Pinpoint the cell where the given text exists, returning its [x, y] midpoint coordinate. 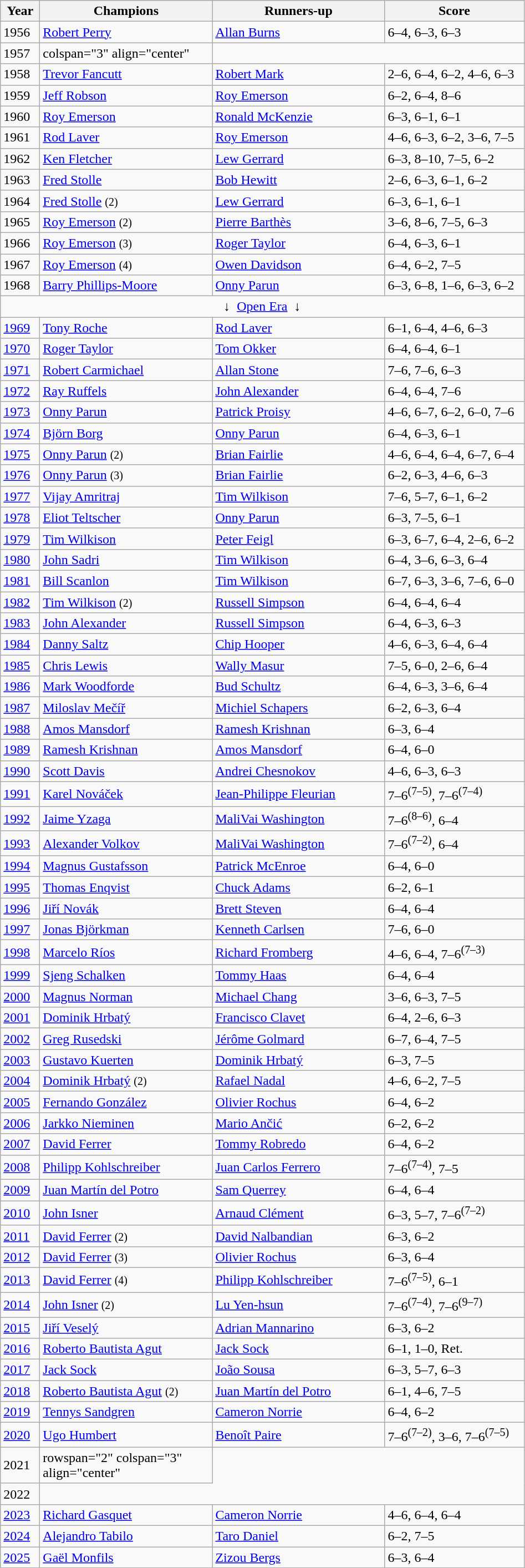
Chuck Adams [298, 887]
1998 [20, 953]
1999 [20, 976]
1989 [20, 750]
Mario Ančić [298, 1123]
Roy Emerson (2) [126, 222]
Jonas Björkman [126, 930]
Chip Hooper [298, 645]
2022 [20, 1494]
Brett Steven [298, 909]
Kenneth Carlsen [298, 930]
4–6, 6–4, 7–6(7–3) [455, 953]
6–7, 6–3, 3–6, 7–6, 6–0 [455, 581]
6–2, 6–4, 8–6 [455, 95]
Lu Yen-hsun [298, 1305]
David Ferrer [126, 1144]
Bob Hewitt [298, 180]
1990 [20, 771]
6–2, 7–5 [455, 1536]
6–2, 6–2 [455, 1123]
Ken Fletcher [126, 159]
Tommy Robredo [298, 1144]
1961 [20, 138]
1962 [20, 159]
4–6, 6–7, 6–2, 6–0, 7–6 [455, 412]
2018 [20, 1391]
Arnaud Clément [298, 1214]
Jiří Veselý [126, 1327]
2006 [20, 1123]
7–6(7–5), 7–6(7–4) [455, 794]
6–3, 5–7, 6–3 [455, 1370]
Tom Okker [298, 349]
2016 [20, 1349]
1975 [20, 454]
1971 [20, 370]
4–6, 6–2, 7–5 [455, 1081]
4–6, 6–3, 6–4, 6–4 [455, 645]
6–2, 6–1 [455, 887]
Roberto Bautista Agut (2) [126, 1391]
1991 [20, 794]
6–1, 4–6, 7–5 [455, 1391]
1995 [20, 887]
Jiří Novák [126, 909]
1997 [20, 930]
6–3, 6–7, 6–4, 2–6, 6–2 [455, 539]
David Ferrer (4) [126, 1280]
Zizou Bergs [298, 1557]
Score [455, 11]
Onny Parun (3) [126, 475]
Björn Borg [126, 433]
1986 [20, 687]
Jérôme Golmard [298, 1039]
1956 [20, 32]
Champions [126, 11]
Patrick McEnroe [298, 866]
Danny Saltz [126, 645]
Adrian Mannarino [298, 1327]
Michiel Schapers [298, 708]
Tennys Sandgren [126, 1412]
Tommy Haas [298, 976]
Richard Gasquet [126, 1515]
2007 [20, 1144]
rowspan="2" colspan="3" align="center" [126, 1465]
Tim Wilkison (2) [126, 602]
Roy Emerson (4) [126, 265]
Ugo Humbert [126, 1435]
2010 [20, 1214]
Ray Ruffels [126, 391]
2–6, 6–3, 6–1, 6–2 [455, 180]
6–2, 6–3, 4–6, 6–3 [455, 475]
1959 [20, 95]
Fred Stolle [126, 180]
John Isner [126, 1214]
2004 [20, 1081]
1987 [20, 708]
7–6(7–2), 6–4 [455, 843]
7–6, 7–6, 6–3 [455, 370]
Andrei Chesnokov [298, 771]
Patrick Proisy [298, 412]
1996 [20, 909]
David Ferrer (2) [126, 1236]
1964 [20, 201]
Year [20, 11]
Miloslav Mečíř [126, 708]
Robert Carmichael [126, 370]
1981 [20, 581]
Barry Phillips-Moore [126, 286]
7–6(8–6), 6–4 [455, 819]
2008 [20, 1167]
2019 [20, 1412]
↓ Open Era ↓ [262, 307]
2025 [20, 1557]
John Sadri [126, 560]
1977 [20, 496]
Bill Scanlon [126, 581]
Taro Daniel [298, 1536]
Ronald McKenzie [298, 116]
Magnus Gustafsson [126, 866]
Fred Stolle (2) [126, 201]
Mark Woodforde [126, 687]
2009 [20, 1190]
Gaël Monfils [126, 1557]
6–3, 8–10, 7–5, 6–2 [455, 159]
David Nalbandian [298, 1236]
7–6(7–4), 7–5 [455, 1167]
Greg Rusedski [126, 1039]
6–4, 6–4, 6–1 [455, 349]
Bud Schultz [298, 687]
1984 [20, 645]
1965 [20, 222]
2011 [20, 1236]
6–4, 6–4, 6–4 [455, 602]
Trevor Fancutt [126, 74]
Sjeng Schalken [126, 976]
6–3, 5–7, 7–6(7–2) [455, 1214]
Michael Chang [298, 997]
colspan="3" align="center" [126, 53]
1979 [20, 539]
1958 [20, 74]
Jeff Robson [126, 95]
7–6, 5–7, 6–1, 6–2 [455, 496]
6–2, 6–3, 6–4 [455, 708]
1970 [20, 349]
Rafael Nadal [298, 1081]
Benoît Paire [298, 1435]
Marcelo Ríos [126, 953]
6–4, 6–3, 3–6, 6–4 [455, 687]
Richard Fromberg [298, 953]
6–1, 1–0, Ret. [455, 1349]
Sam Querrey [298, 1190]
Alexander Volkov [126, 843]
3–6, 6–3, 7–5 [455, 997]
6–4, 3–6, 6–3, 6–4 [455, 560]
Fernando González [126, 1102]
1993 [20, 843]
7–6, 6–0 [455, 930]
1992 [20, 819]
1957 [20, 53]
Alejandro Tabilo [126, 1536]
1967 [20, 265]
2021 [20, 1465]
David Ferrer (3) [126, 1257]
4–6, 6–3, 6–3 [455, 771]
4–6, 6–3, 6–2, 3–6, 7–5 [455, 138]
Robert Mark [298, 74]
6–3, 7–5, 6–1 [455, 517]
7–5, 6–0, 2–6, 6–4 [455, 666]
2015 [20, 1327]
6–4, 2–6, 6–3 [455, 1018]
2002 [20, 1039]
Jean-Philippe Fleurian [298, 794]
4–6, 6–4, 6–4, 6–7, 6–4 [455, 454]
John Isner (2) [126, 1305]
2–6, 6–4, 6–2, 4–6, 6–3 [455, 74]
Runners-up [298, 11]
Tony Roche [126, 328]
1966 [20, 243]
Gustavo Kuerten [126, 1060]
Allan Burns [298, 32]
6–4, 6–2, 7–5 [455, 265]
Jaime Yzaga [126, 819]
2005 [20, 1102]
2012 [20, 1257]
1973 [20, 412]
Onny Parun (2) [126, 454]
7–6(7–2), 3–6, 7–6(7–5) [455, 1435]
6–3, 6–8, 1–6, 6–3, 6–2 [455, 286]
Roy Emerson (3) [126, 243]
Thomas Enqvist [126, 887]
Roberto Bautista Agut [126, 1349]
1974 [20, 433]
1969 [20, 328]
Scott Davis [126, 771]
Karel Nováček [126, 794]
Juan Carlos Ferrero [298, 1167]
1985 [20, 666]
7–6(7–4), 7–6(9–7) [455, 1305]
Robert Perry [126, 32]
4–6, 6–4, 6–4 [455, 1515]
6–1, 6–4, 4–6, 6–3 [455, 328]
2013 [20, 1280]
1960 [20, 116]
Allan Stone [298, 370]
1968 [20, 286]
2003 [20, 1060]
2001 [20, 1018]
7–6(7–5), 6–1 [455, 1280]
1982 [20, 602]
6–7, 6–4, 7–5 [455, 1039]
João Sousa [298, 1370]
2017 [20, 1370]
1972 [20, 391]
Jarkko Nieminen [126, 1123]
Wally Masur [298, 666]
2023 [20, 1515]
Dominik Hrbatý (2) [126, 1081]
6–4, 6–4, 7–6 [455, 391]
Magnus Norman [126, 997]
2020 [20, 1435]
1976 [20, 475]
1980 [20, 560]
Pierre Barthès [298, 222]
1994 [20, 866]
Owen Davidson [298, 265]
1978 [20, 517]
3–6, 8–6, 7–5, 6–3 [455, 222]
2024 [20, 1536]
Eliot Teltscher [126, 517]
1963 [20, 180]
Peter Feigl [298, 539]
Chris Lewis [126, 666]
Francisco Clavet [298, 1018]
6–3, 7–5 [455, 1060]
1988 [20, 729]
1983 [20, 623]
2000 [20, 997]
2014 [20, 1305]
Vijay Amritraj [126, 496]
